Identify which cell holds the provided text, then report its [X, Y] central coordinate. 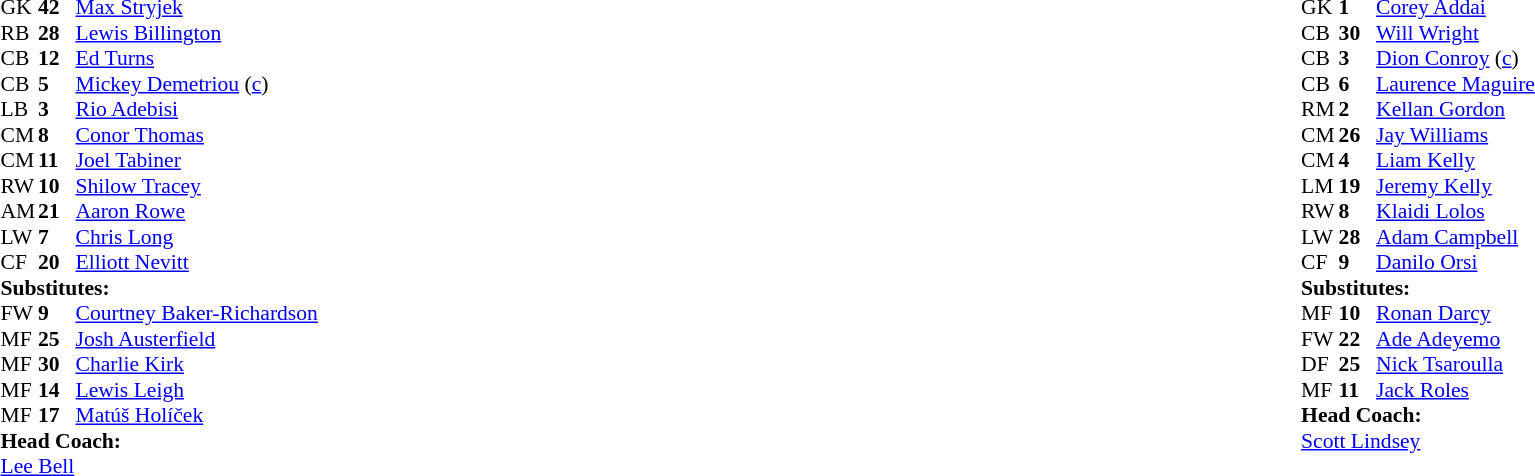
Charlie Kirk [197, 365]
Rio Adebisi [197, 109]
6 [1358, 84]
Danilo Orsi [1456, 263]
Nick Tsaroulla [1456, 365]
Ade Adeyemo [1456, 339]
5 [57, 84]
4 [1358, 161]
Jack Roles [1456, 390]
12 [57, 59]
Scott Lindsey [1418, 441]
AM [19, 211]
Jay Williams [1456, 135]
Josh Austerfield [197, 339]
2 [1358, 109]
20 [57, 263]
Liam Kelly [1456, 161]
Conor Thomas [197, 135]
22 [1358, 339]
Shilow Tracey [197, 186]
Klaidi Lolos [1456, 211]
Mickey Demetriou (c) [197, 84]
Matúš Holíček [197, 415]
Chris Long [197, 237]
Adam Campbell [1456, 237]
21 [57, 211]
Lewis Leigh [197, 390]
Ed Turns [197, 59]
Laurence Maguire [1456, 84]
26 [1358, 135]
Dion Conroy (c) [1456, 59]
LM [1320, 186]
DF [1320, 365]
Ronan Darcy [1456, 313]
Jeremy Kelly [1456, 186]
RB [19, 33]
Lewis Billington [197, 33]
19 [1358, 186]
14 [57, 390]
7 [57, 237]
LB [19, 109]
Will Wright [1456, 33]
17 [57, 415]
Aaron Rowe [197, 211]
Elliott Nevitt [197, 263]
RM [1320, 109]
Kellan Gordon [1456, 109]
Courtney Baker-Richardson [197, 313]
Joel Tabiner [197, 161]
